For the text-containing cell, return its midpoint in (x, y) coordinate format. 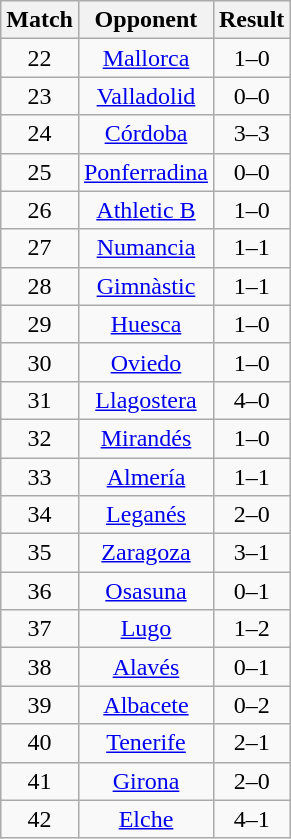
Ponferradina (146, 172)
Huesca (146, 324)
Mirandés (146, 438)
40 (40, 743)
42 (40, 819)
Zaragoza (146, 553)
Almería (146, 477)
Leganés (146, 515)
22 (40, 58)
3–1 (251, 553)
1–2 (251, 629)
Mallorca (146, 58)
Numancia (146, 248)
36 (40, 591)
Elche (146, 819)
2–1 (251, 743)
Valladolid (146, 96)
Athletic B (146, 210)
4–0 (251, 400)
4–1 (251, 819)
Córdoba (146, 134)
Opponent (146, 20)
Lugo (146, 629)
41 (40, 781)
Osasuna (146, 591)
Llagostera (146, 400)
31 (40, 400)
23 (40, 96)
37 (40, 629)
32 (40, 438)
Alavés (146, 667)
0–2 (251, 705)
28 (40, 286)
29 (40, 324)
27 (40, 248)
Oviedo (146, 362)
Gimnàstic (146, 286)
Result (251, 20)
34 (40, 515)
26 (40, 210)
Tenerife (146, 743)
Match (40, 20)
25 (40, 172)
30 (40, 362)
Girona (146, 781)
39 (40, 705)
33 (40, 477)
Albacete (146, 705)
24 (40, 134)
35 (40, 553)
38 (40, 667)
3–3 (251, 134)
